Capture the cell that displays the provided text and extract its [X, Y] central coordinate. 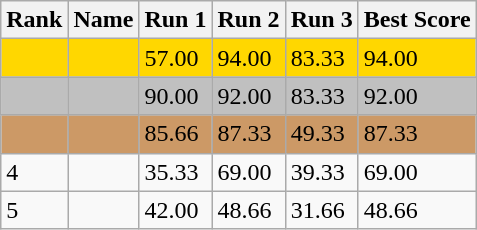
57.00 [176, 58]
90.00 [176, 96]
Name [104, 20]
42.00 [176, 210]
31.66 [322, 210]
5 [34, 210]
Run 1 [176, 20]
35.33 [176, 172]
4 [34, 172]
Run 2 [248, 20]
49.33 [322, 134]
85.66 [176, 134]
39.33 [322, 172]
Run 3 [322, 20]
Best Score [417, 20]
Rank [34, 20]
